Output the (X, Y) coordinate of the center of the cell containing the given text.  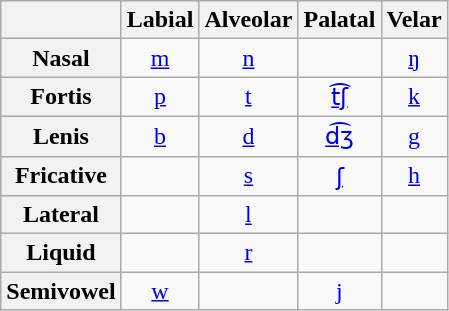
Nasal (61, 58)
Labial (160, 20)
g (414, 136)
t (248, 97)
d͡ʒ (340, 136)
n (248, 58)
l (248, 215)
b (160, 136)
j (340, 291)
k (414, 97)
r (248, 253)
s (248, 176)
Liquid (61, 253)
w (160, 291)
m (160, 58)
d (248, 136)
Velar (414, 20)
Lateral (61, 215)
Lenis (61, 136)
Palatal (340, 20)
ŋ (414, 58)
h (414, 176)
ʃ (340, 176)
p (160, 97)
t͡ʃ (340, 97)
Fricative (61, 176)
Alveolar (248, 20)
Semivowel (61, 291)
Fortis (61, 97)
